Scan for the cell matching the given text and deliver its [X, Y] coordinate at center. 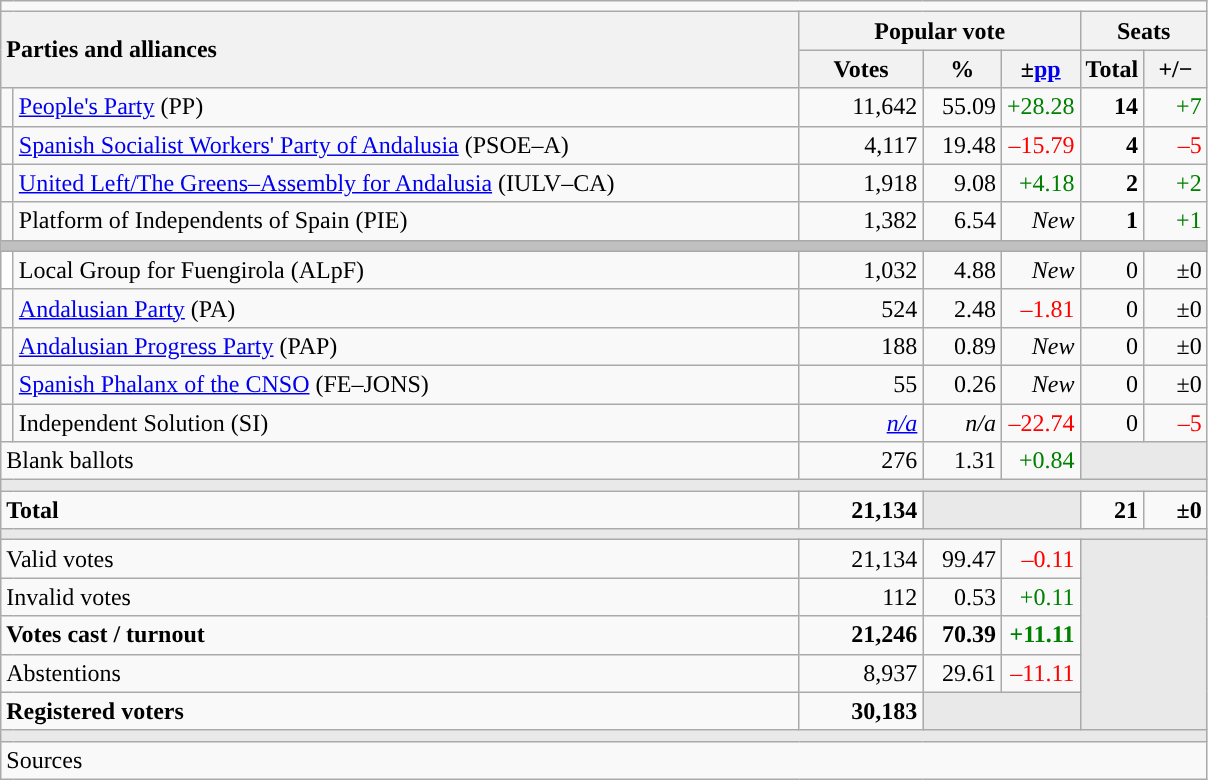
0.53 [962, 597]
9.08 [962, 183]
70.39 [962, 635]
Blank ballots [400, 461]
+4.18 [1040, 183]
Abstentions [400, 673]
Local Group for Fuengirola (ALpF) [406, 270]
2 [1112, 183]
+1 [1176, 221]
21,246 [861, 635]
6.54 [962, 221]
+28.28 [1040, 107]
Invalid votes [400, 597]
4 [1112, 145]
14 [1112, 107]
55 [861, 384]
Popular vote [940, 31]
1,032 [861, 270]
29.61 [962, 673]
Andalusian Progress Party (PAP) [406, 346]
Spanish Phalanx of the CNSO (FE–JONS) [406, 384]
21 [1112, 510]
4.88 [962, 270]
–22.74 [1040, 423]
Platform of Independents of Spain (PIE) [406, 221]
8,937 [861, 673]
+0.11 [1040, 597]
276 [861, 461]
Andalusian Party (PA) [406, 308]
–1.81 [1040, 308]
1,382 [861, 221]
1 [1112, 221]
% [962, 69]
0.89 [962, 346]
112 [861, 597]
Parties and alliances [400, 50]
–0.11 [1040, 559]
Sources [604, 760]
99.47 [962, 559]
–15.79 [1040, 145]
11,642 [861, 107]
30,183 [861, 711]
2.48 [962, 308]
55.09 [962, 107]
+11.11 [1040, 635]
1,918 [861, 183]
Independent Solution (SI) [406, 423]
United Left/The Greens–Assembly for Andalusia (IULV–CA) [406, 183]
+7 [1176, 107]
±pp [1040, 69]
Valid votes [400, 559]
188 [861, 346]
+0.84 [1040, 461]
Seats [1144, 31]
1.31 [962, 461]
0.26 [962, 384]
–11.11 [1040, 673]
+/− [1176, 69]
Registered voters [400, 711]
Spanish Socialist Workers' Party of Andalusia (PSOE–A) [406, 145]
+2 [1176, 183]
524 [861, 308]
People's Party (PP) [406, 107]
Votes [861, 69]
19.48 [962, 145]
Votes cast / turnout [400, 635]
4,117 [861, 145]
